Determine the (x, y) coordinate at the center of the cell enclosing the given text.  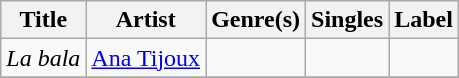
Title (44, 20)
La bala (44, 58)
Label (424, 20)
Genre(s) (256, 20)
Ana Tijoux (146, 58)
Artist (146, 20)
Singles (348, 20)
